Pinpoint the cell where the given text exists, returning its (x, y) midpoint coordinate. 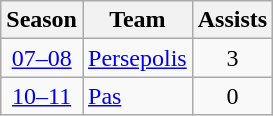
10–11 (42, 96)
Team (137, 20)
0 (232, 96)
Pas (137, 96)
3 (232, 58)
Season (42, 20)
Persepolis (137, 58)
07–08 (42, 58)
Assists (232, 20)
